Return (X, Y) of the center of cell containing provided text 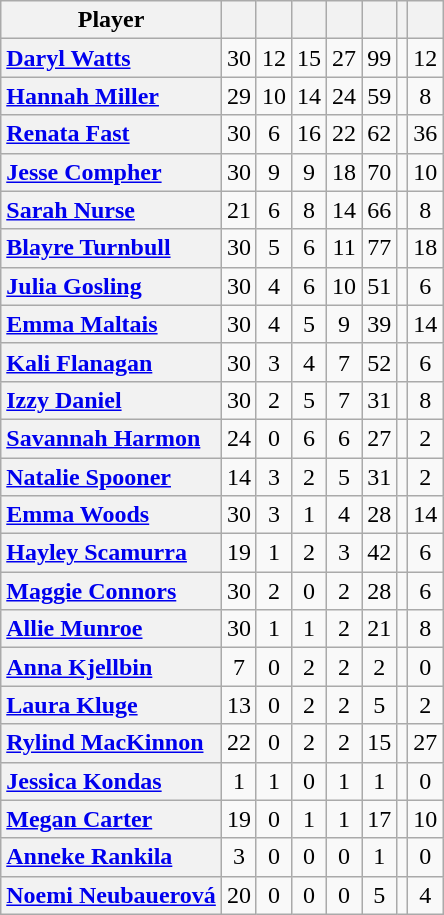
Noemi Neubauerová (112, 895)
Renata Fast (112, 134)
Izzy Daniel (112, 400)
Anna Kjellbin (112, 667)
Allie Munroe (112, 629)
51 (380, 286)
52 (380, 362)
Hayley Scamurra (112, 553)
Natalie Spooner (112, 477)
Maggie Connors (112, 591)
20 (238, 895)
Anneke Rankila (112, 857)
16 (308, 134)
29 (238, 96)
36 (426, 134)
Megan Carter (112, 819)
11 (344, 248)
66 (380, 210)
39 (380, 324)
Julia Gosling (112, 286)
62 (380, 134)
Sarah Nurse (112, 210)
Jessica Kondas (112, 781)
Rylind MacKinnon (112, 743)
Emma Woods (112, 515)
77 (380, 248)
Hannah Miller (112, 96)
17 (380, 819)
Jesse Compher (112, 172)
Player (112, 20)
59 (380, 96)
Kali Flanagan (112, 362)
13 (238, 705)
Savannah Harmon (112, 438)
99 (380, 58)
Laura Kluge (112, 705)
Daryl Watts (112, 58)
Blayre Turnbull (112, 248)
Emma Maltais (112, 324)
42 (380, 553)
70 (380, 172)
